Return (x, y) of the center of cell containing provided text 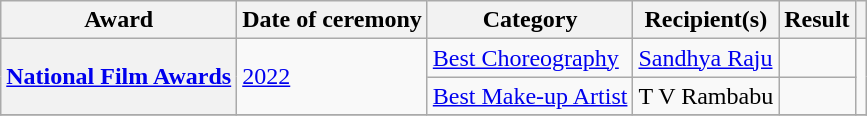
Best Make-up Artist (530, 96)
Recipient(s) (706, 20)
Sandhya Raju (706, 58)
Best Choreography (530, 58)
National Film Awards (119, 77)
2022 (332, 77)
Result (817, 20)
Date of ceremony (332, 20)
Category (530, 20)
T V Rambabu (706, 96)
Award (119, 20)
